Output the (x, y) coordinate of the center of the cell containing the given text.  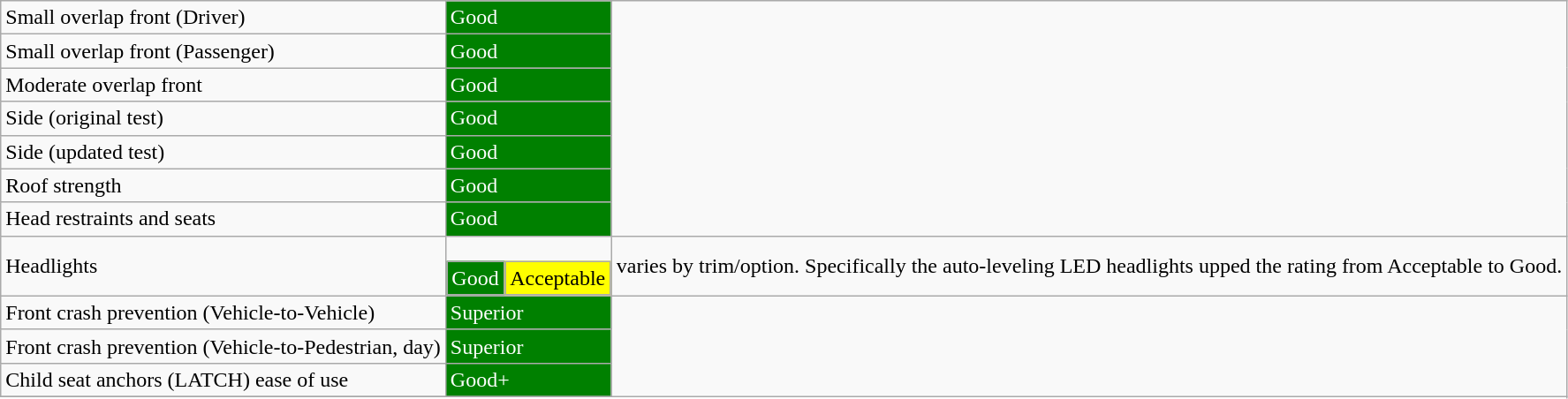
Good Acceptable (528, 266)
varies by trim/option. Specifically the auto-leveling LED headlights upped the rating from Acceptable to Good. (1088, 266)
Head restraints and seats (223, 219)
Side (updated test) (223, 152)
Moderate overlap front (223, 85)
Side (original test) (223, 118)
Small overlap front (Driver) (223, 18)
Roof strength (223, 185)
Child seat anchors (LATCH) ease of use (223, 380)
Headlights (223, 266)
Small overlap front (Passenger) (223, 51)
Front crash prevention (Vehicle-to-Pedestrian, day) (223, 346)
Front crash prevention (Vehicle-to-Vehicle) (223, 312)
Good+ (528, 380)
Acceptable (557, 278)
